Identify which cell holds the provided text, then report its [X, Y] central coordinate. 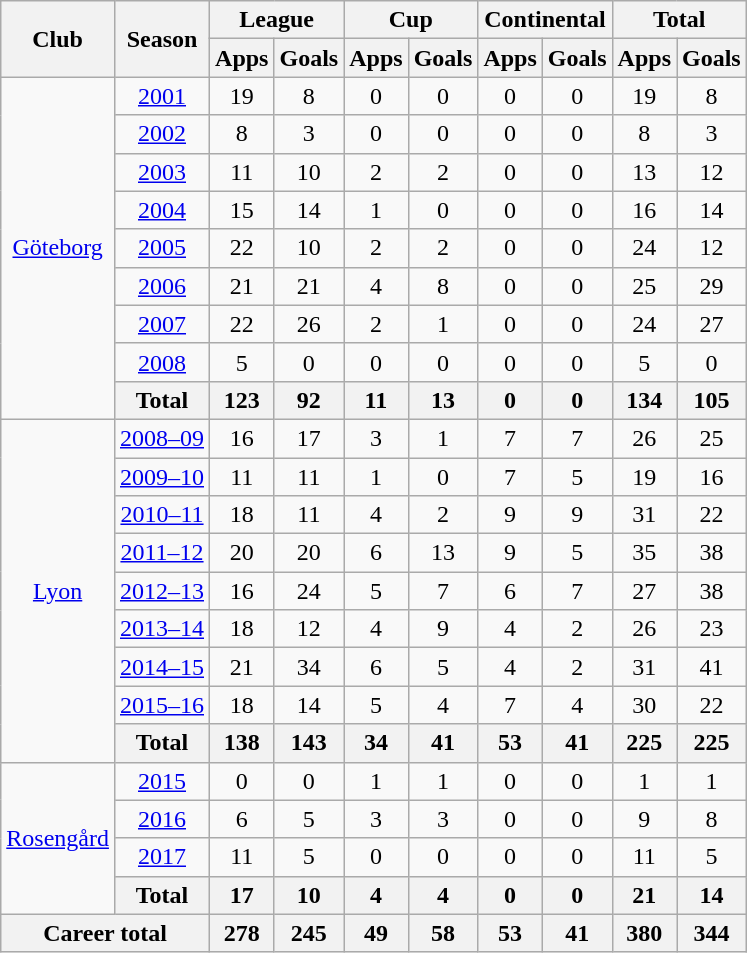
2011–12 [162, 553]
58 [443, 933]
49 [376, 933]
2008 [162, 362]
380 [644, 933]
Göteborg [58, 248]
2001 [162, 96]
Lyon [58, 590]
245 [309, 933]
2005 [162, 248]
Career total [106, 933]
15 [242, 210]
105 [711, 400]
2004 [162, 210]
Continental [545, 20]
2002 [162, 134]
2015–16 [162, 705]
2014–15 [162, 667]
2015 [162, 781]
2003 [162, 172]
278 [242, 933]
2008–09 [162, 438]
2006 [162, 286]
138 [242, 743]
2012–13 [162, 591]
143 [309, 743]
2017 [162, 857]
Season [162, 39]
Club [58, 39]
2013–14 [162, 629]
92 [309, 400]
134 [644, 400]
League [277, 20]
29 [711, 286]
344 [711, 933]
30 [644, 705]
123 [242, 400]
Cup [411, 20]
2007 [162, 324]
2016 [162, 819]
35 [644, 553]
2009–10 [162, 477]
2010–11 [162, 515]
23 [711, 629]
Rosengård [58, 838]
